Find where the given text appears and provide that cell's center as (X, Y) coordinate. 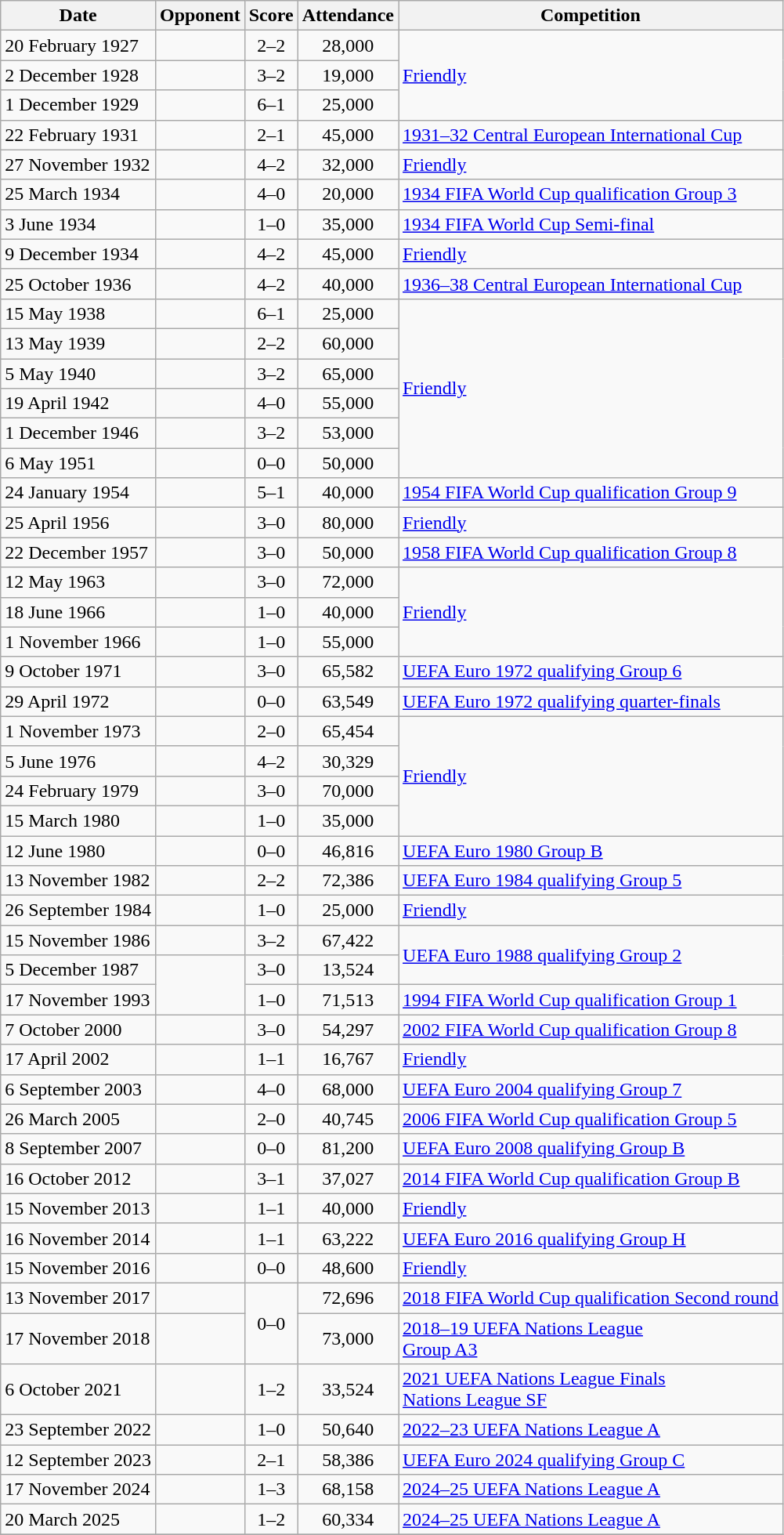
15 November 1986 (78, 940)
65,582 (348, 672)
2014 FIFA World Cup qualification Group B (591, 1178)
2018–19 UEFA Nations LeagueGroup A3 (591, 1338)
1954 FIFA World Cup qualification Group 9 (591, 493)
2022–23 UEFA Nations League A (591, 1430)
73,000 (348, 1338)
20 February 1927 (78, 45)
1994 FIFA World Cup qualification Group 1 (591, 1000)
72,386 (348, 881)
22 December 1957 (78, 552)
19 April 1942 (78, 404)
5–1 (271, 493)
1936–38 Central European International Cup (591, 284)
6 October 2021 (78, 1390)
6 May 1951 (78, 463)
46,816 (348, 850)
9 December 1934 (78, 254)
19,000 (348, 75)
1934 FIFA World Cup Semi-final (591, 224)
UEFA Euro 2004 qualifying Group 7 (591, 1089)
13 May 1939 (78, 343)
32,000 (348, 165)
33,524 (348, 1390)
5 June 1976 (78, 761)
63,549 (348, 701)
15 March 1980 (78, 820)
20 March 2025 (78, 1519)
28,000 (348, 45)
2006 FIFA World Cup qualification Group 5 (591, 1119)
Attendance (348, 16)
50,640 (348, 1430)
29 April 1972 (78, 701)
53,000 (348, 433)
23 September 2022 (78, 1430)
6 September 2003 (78, 1089)
70,000 (348, 791)
1 November 1973 (78, 731)
UEFA Euro 2016 qualifying Group H (591, 1238)
65,000 (348, 374)
UEFA Euro 2008 qualifying Group B (591, 1149)
22 February 1931 (78, 135)
17 November 2024 (78, 1490)
1 December 1946 (78, 433)
30,329 (348, 761)
1931–32 Central European International Cup (591, 135)
54,297 (348, 1030)
71,513 (348, 1000)
16 November 2014 (78, 1238)
5 May 1940 (78, 374)
13 November 2017 (78, 1298)
8 September 2007 (78, 1149)
17 November 2018 (78, 1338)
UEFA Euro 1988 qualifying Group 2 (591, 955)
27 November 1932 (78, 165)
65,454 (348, 731)
25 March 1934 (78, 194)
12 May 1963 (78, 582)
15 May 1938 (78, 313)
68,158 (348, 1490)
13,524 (348, 970)
37,027 (348, 1178)
26 March 2005 (78, 1119)
26 September 1984 (78, 911)
17 November 1993 (78, 1000)
3–1 (271, 1178)
12 June 1980 (78, 850)
UEFA Euro 1972 qualifying quarter-finals (591, 701)
40,745 (348, 1119)
1934 FIFA World Cup qualification Group 3 (591, 194)
1 December 1929 (78, 105)
48,600 (348, 1268)
Competition (591, 16)
15 November 2016 (78, 1268)
60,334 (348, 1519)
3 June 1934 (78, 224)
1958 FIFA World Cup qualification Group 8 (591, 552)
2002 FIFA World Cup qualification Group 8 (591, 1030)
25 October 1936 (78, 284)
1–3 (271, 1490)
81,200 (348, 1149)
12 September 2023 (78, 1460)
72,696 (348, 1298)
9 October 1971 (78, 672)
UEFA Euro 1984 qualifying Group 5 (591, 881)
2018 FIFA World Cup qualification Second round (591, 1298)
Date (78, 16)
Score (271, 16)
1 November 1966 (78, 642)
2 December 1928 (78, 75)
24 January 1954 (78, 493)
24 February 1979 (78, 791)
58,386 (348, 1460)
60,000 (348, 343)
72,000 (348, 582)
UEFA Euro 1972 qualifying Group 6 (591, 672)
63,222 (348, 1238)
2021 UEFA Nations League FinalsNations League SF (591, 1390)
UEFA Euro 2024 qualifying Group C (591, 1460)
UEFA Euro 1980 Group B (591, 850)
15 November 2013 (78, 1208)
16,767 (348, 1059)
68,000 (348, 1089)
20,000 (348, 194)
80,000 (348, 523)
16 October 2012 (78, 1178)
5 December 1987 (78, 970)
17 April 2002 (78, 1059)
7 October 2000 (78, 1030)
Opponent (200, 16)
67,422 (348, 940)
13 November 1982 (78, 881)
25 April 1956 (78, 523)
18 June 1966 (78, 612)
